Return the (X, Y) coordinate for the center point of the cell that contains the specified text.  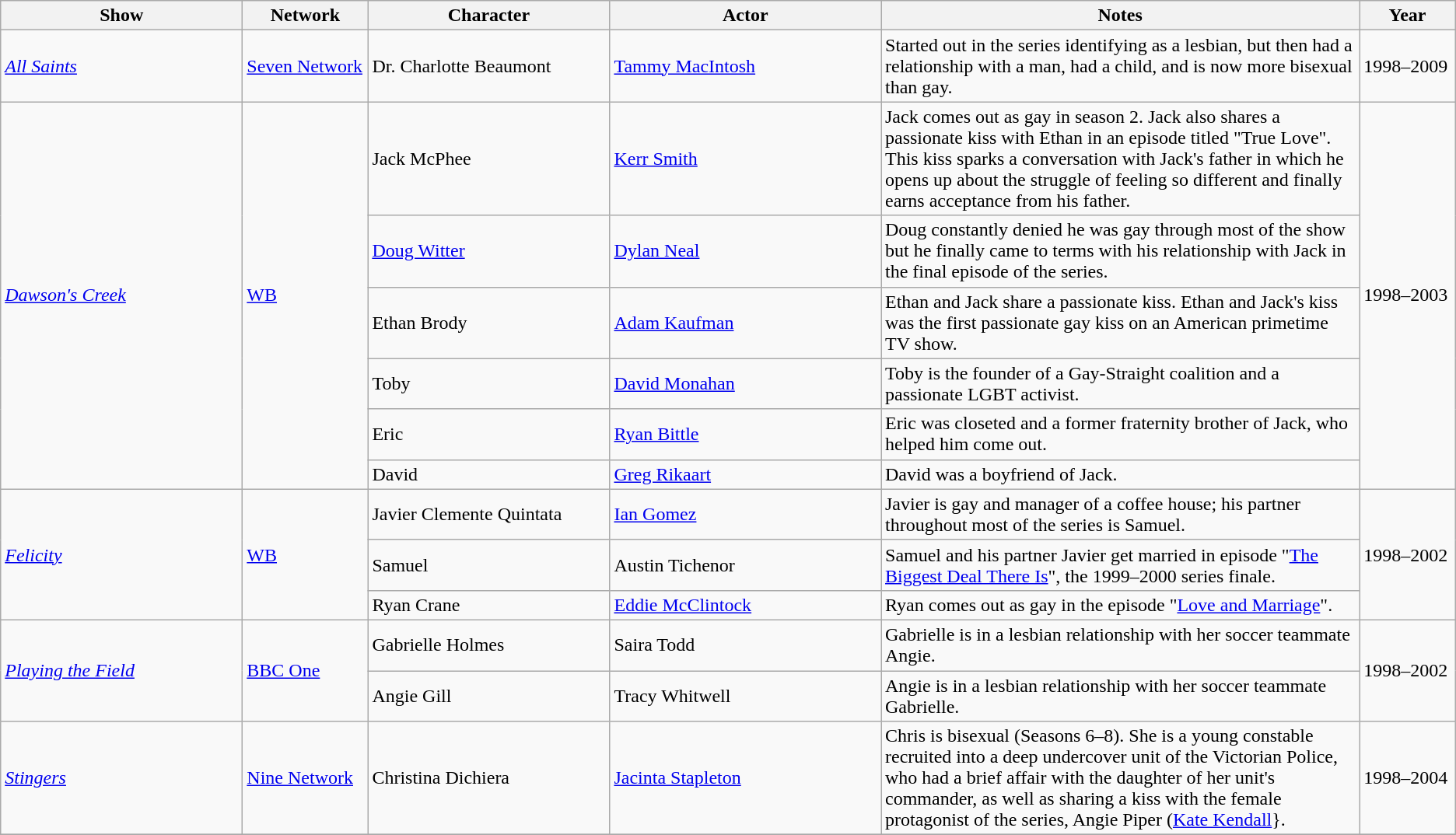
Adam Kaufman (745, 323)
Started out in the series identifying as a lesbian, but then had a relationship with a man, had a child, and is now more bisexual than gay. (1120, 66)
Austin Tichenor (745, 564)
Network (305, 16)
Ryan comes out as gay in the episode "Love and Marriage". (1120, 605)
Stingers (121, 778)
Tammy MacIntosh (745, 66)
Samuel and his partner Javier get married in episode "The Biggest Deal There Is", the 1999–2000 series finale. (1120, 564)
Javier Clemente Quintata (488, 515)
Tracy Whitwell (745, 695)
Felicity (121, 554)
Ryan Bittle (745, 434)
Ian Gomez (745, 515)
Actor (745, 16)
Ryan Crane (488, 605)
Jack McPhee (488, 159)
Ethan and Jack share a passionate kiss. Ethan and Jack's kiss was the first passionate gay kiss on an American primetime TV show. (1120, 323)
1998–2004 (1408, 778)
Seven Network (305, 66)
Toby (488, 384)
Year (1408, 16)
Notes (1120, 16)
Playing the Field (121, 670)
Eric was closeted and a former fraternity brother of Jack, who helped him come out. (1120, 434)
Character (488, 16)
Eddie McClintock (745, 605)
Greg Rikaart (745, 474)
Kerr Smith (745, 159)
Javier is gay and manager of a coffee house; his partner throughout most of the series is Samuel. (1120, 515)
Samuel (488, 564)
Show (121, 16)
1998–2003 (1408, 295)
Angie is in a lesbian relationship with her soccer teammate Gabrielle. (1120, 695)
Toby is the founder of a Gay-Straight coalition and a passionate LGBT activist. (1120, 384)
All Saints (121, 66)
Gabrielle Holmes (488, 645)
1998–2009 (1408, 66)
Jacinta Stapleton (745, 778)
Dylan Neal (745, 251)
Saira Todd (745, 645)
Christina Dichiera (488, 778)
BBC One (305, 670)
Angie Gill (488, 695)
Ethan Brody (488, 323)
Eric (488, 434)
Dawson's Creek (121, 295)
Dr. Charlotte Beaumont (488, 66)
Nine Network (305, 778)
Gabrielle is in a lesbian relationship with her soccer teammate Angie. (1120, 645)
Doug Witter (488, 251)
David Monahan (745, 384)
David was a boyfriend of Jack. (1120, 474)
David (488, 474)
